Identify which cell holds the provided text, then report its [X, Y] central coordinate. 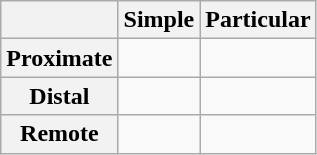
Distal [60, 96]
Proximate [60, 58]
Particular [258, 20]
Simple [159, 20]
Remote [60, 134]
